Capture the cell that displays the provided text and extract its [x, y] central coordinate. 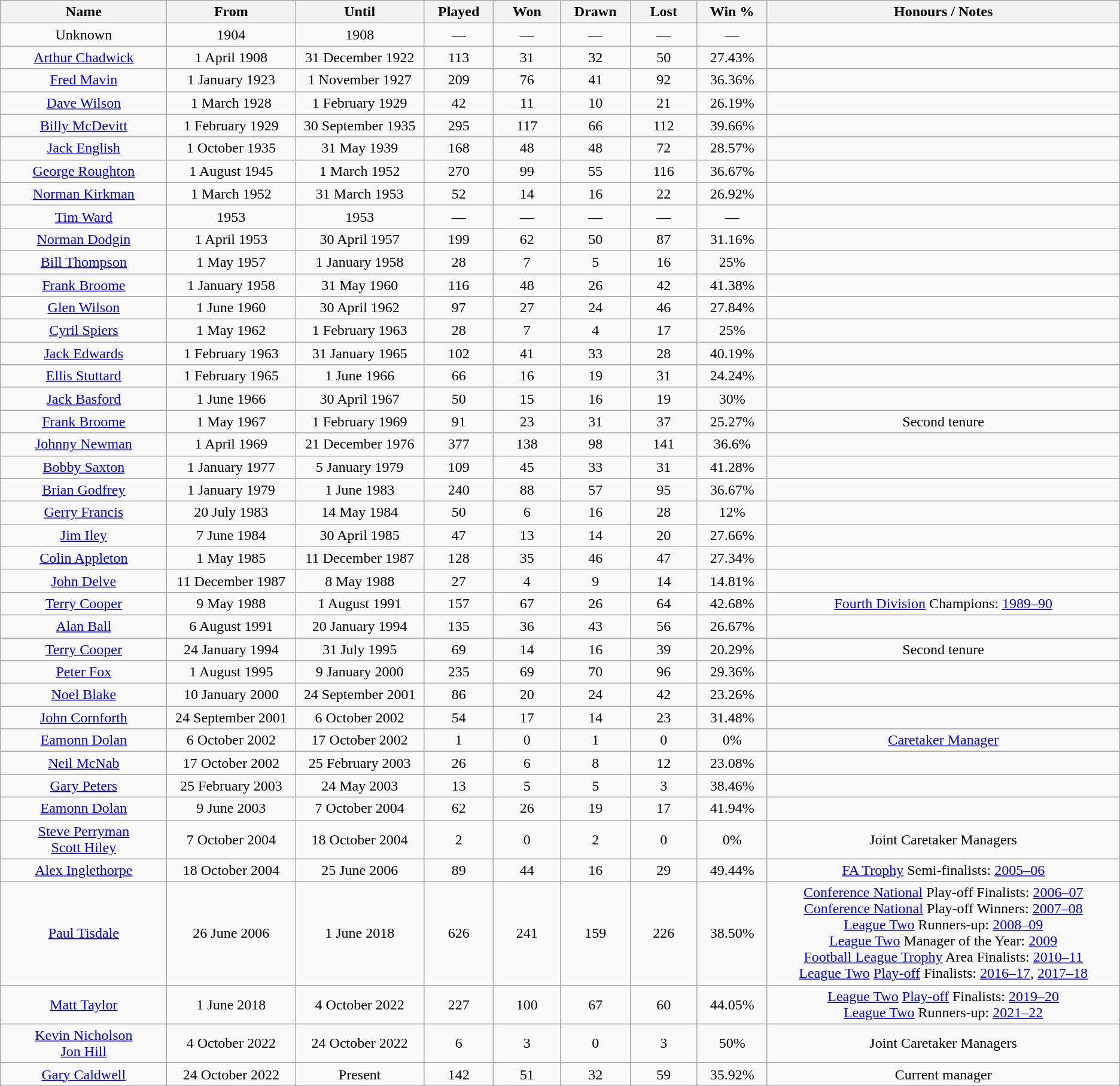
Jack Basford [84, 399]
Name [84, 12]
24 January 1994 [231, 649]
31 May 1960 [360, 285]
Jim Iley [84, 535]
57 [595, 490]
50% [732, 1043]
8 [595, 763]
25.27% [732, 422]
26 June 2006 [231, 933]
52 [459, 194]
31 March 1953 [360, 194]
209 [459, 80]
59 [664, 1074]
1 May 1967 [231, 422]
Glen Wilson [84, 308]
Lost [664, 12]
60 [664, 1005]
44 [527, 870]
24.24% [732, 376]
39 [664, 649]
26.92% [732, 194]
27.34% [732, 558]
John Cornforth [84, 718]
141 [664, 444]
George Roughton [84, 171]
9 June 2003 [231, 809]
1 August 1945 [231, 171]
97 [459, 308]
Unknown [84, 35]
Alan Ball [84, 626]
24 May 2003 [360, 786]
John Delve [84, 581]
27.66% [732, 535]
43 [595, 626]
Gary Peters [84, 786]
1 May 1957 [231, 262]
9 [595, 581]
Cyril Spiers [84, 331]
28.57% [732, 148]
1 August 1991 [360, 603]
1 January 1977 [231, 467]
Johnny Newman [84, 444]
99 [527, 171]
Kevin Nicholson Jon Hill [84, 1043]
241 [527, 933]
1 May 1985 [231, 558]
41.28% [732, 467]
96 [664, 672]
30 September 1935 [360, 126]
5 January 1979 [360, 467]
70 [595, 672]
25 June 2006 [360, 870]
30 April 1957 [360, 239]
31 July 1995 [360, 649]
9 May 1988 [231, 603]
159 [595, 933]
29 [664, 870]
30 April 1985 [360, 535]
1 February 1969 [360, 422]
31 December 1922 [360, 57]
51 [527, 1074]
Won [527, 12]
128 [459, 558]
35.92% [732, 1074]
1 February 1965 [231, 376]
1 November 1927 [360, 80]
102 [459, 353]
30 April 1962 [360, 308]
Alex Inglethorpe [84, 870]
Noel Blake [84, 695]
100 [527, 1005]
Matt Taylor [84, 1005]
72 [664, 148]
Fred Mavin [84, 80]
41.38% [732, 285]
86 [459, 695]
Drawn [595, 12]
227 [459, 1005]
Gerry Francis [84, 513]
29.36% [732, 672]
Neil McNab [84, 763]
1 October 1935 [231, 148]
1 January 1923 [231, 80]
League Two Play-off Finalists: 2019–20League Two Runners-up: 2021–22 [943, 1005]
55 [595, 171]
Played [459, 12]
Current manager [943, 1074]
Jack English [84, 148]
91 [459, 422]
30 April 1967 [360, 399]
31 January 1965 [360, 353]
Norman Dodgin [84, 239]
117 [527, 126]
44.05% [732, 1005]
295 [459, 126]
Billy McDevitt [84, 126]
56 [664, 626]
22 [664, 194]
1 January 1979 [231, 490]
36.36% [732, 80]
20 January 1994 [360, 626]
49.44% [732, 870]
26.19% [732, 103]
1 March 1928 [231, 103]
113 [459, 57]
88 [527, 490]
14 May 1984 [360, 513]
377 [459, 444]
10 January 2000 [231, 695]
Dave Wilson [84, 103]
38.50% [732, 933]
31.16% [732, 239]
Arthur Chadwick [84, 57]
From [231, 12]
14.81% [732, 581]
89 [459, 870]
157 [459, 603]
39.66% [732, 126]
Tim Ward [84, 216]
270 [459, 171]
20 July 1983 [231, 513]
1908 [360, 35]
11 [527, 103]
Jack Edwards [84, 353]
98 [595, 444]
Caretaker Manager [943, 740]
1 June 1960 [231, 308]
87 [664, 239]
45 [527, 467]
1 April 1908 [231, 57]
37 [664, 422]
626 [459, 933]
Until [360, 12]
41.94% [732, 809]
Norman Kirkman [84, 194]
10 [595, 103]
FA Trophy Semi-finalists: 2005–06 [943, 870]
35 [527, 558]
1 August 1995 [231, 672]
Brian Godfrey [84, 490]
30% [732, 399]
240 [459, 490]
1 April 1953 [231, 239]
64 [664, 603]
31 May 1939 [360, 148]
138 [527, 444]
42.68% [732, 603]
92 [664, 80]
Peter Fox [84, 672]
Bill Thompson [84, 262]
9 January 2000 [360, 672]
95 [664, 490]
1 May 1962 [231, 331]
12% [732, 513]
142 [459, 1074]
20.29% [732, 649]
1 April 1969 [231, 444]
Paul Tisdale [84, 933]
27.43% [732, 57]
Steve Perryman Scott Hiley [84, 840]
40.19% [732, 353]
135 [459, 626]
1904 [231, 35]
54 [459, 718]
Honours / Notes [943, 12]
Colin Appleton [84, 558]
1 June 1983 [360, 490]
76 [527, 80]
226 [664, 933]
38.46% [732, 786]
26.67% [732, 626]
8 May 1988 [360, 581]
168 [459, 148]
36.6% [732, 444]
Present [360, 1074]
15 [527, 399]
199 [459, 239]
31.48% [732, 718]
235 [459, 672]
7 June 1984 [231, 535]
Bobby Saxton [84, 467]
Ellis Stuttard [84, 376]
109 [459, 467]
112 [664, 126]
23.08% [732, 763]
21 December 1976 [360, 444]
36 [527, 626]
27.84% [732, 308]
Win % [732, 12]
23.26% [732, 695]
21 [664, 103]
Gary Caldwell [84, 1074]
Fourth Division Champions: 1989–90 [943, 603]
12 [664, 763]
6 August 1991 [231, 626]
